Capture the cell that displays the provided text and extract its [x, y] central coordinate. 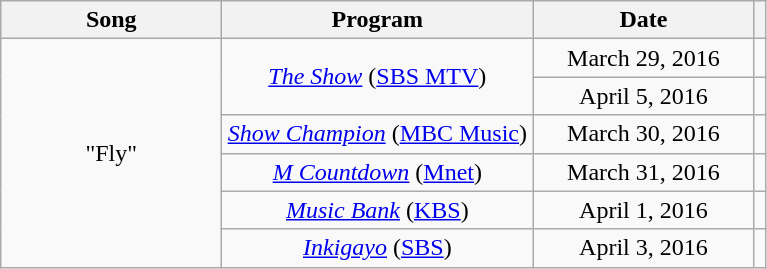
Music Bank (KBS) [378, 210]
April 3, 2016 [644, 248]
Song [112, 20]
Show Champion (MBC Music) [378, 134]
The Show (SBS MTV) [378, 77]
Inkigayo (SBS) [378, 248]
"Fly" [112, 153]
March 30, 2016 [644, 134]
M Countdown (Mnet) [378, 172]
Date [644, 20]
March 31, 2016 [644, 172]
April 1, 2016 [644, 210]
March 29, 2016 [644, 58]
April 5, 2016 [644, 96]
Program [378, 20]
